From the cell containing the given text, extract its center point as [X, Y] coordinate. 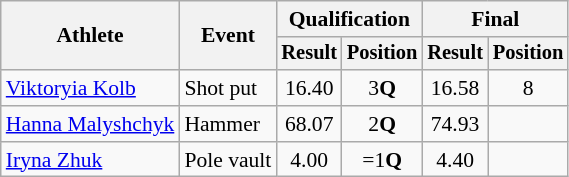
Viktoryia Kolb [90, 88]
Shot put [228, 88]
2Q [382, 124]
Qualification [349, 19]
Hammer [228, 124]
Athlete [90, 36]
8 [528, 88]
3Q [382, 88]
16.40 [309, 88]
68.07 [309, 124]
74.93 [455, 124]
16.58 [455, 88]
Event [228, 36]
Hanna Malyshchyk [90, 124]
Final [495, 19]
